Identify which cell holds the provided text, then report its [x, y] central coordinate. 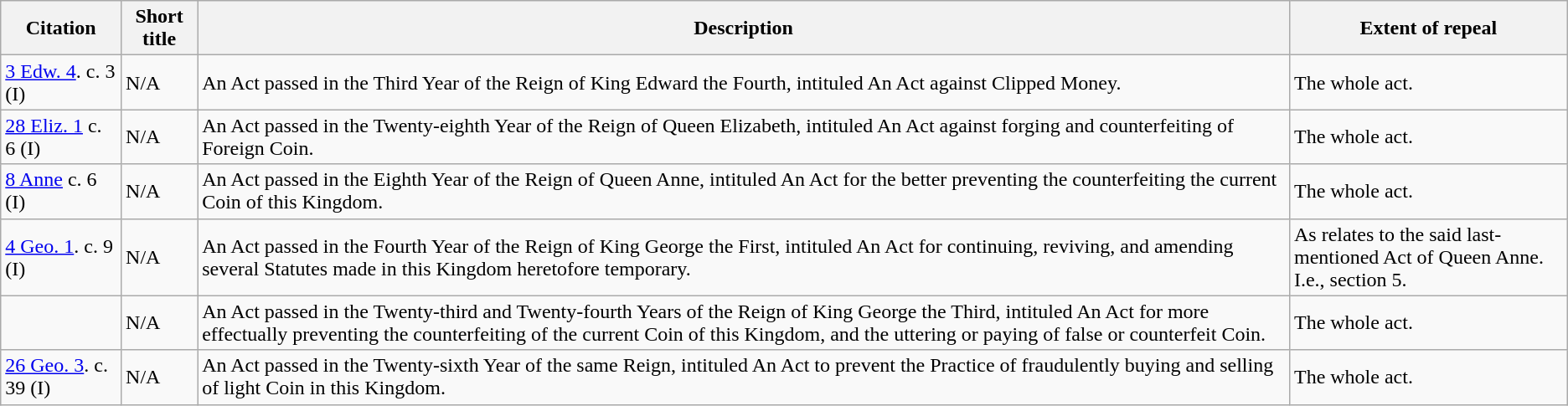
An Act passed in the Twenty-eighth Year of the Reign of Queen Elizabeth, intituled An Act against forging and counterfeiting of Foreign Coin. [744, 137]
Short title [159, 28]
Extent of repeal [1428, 28]
8 Anne c. 6 (I) [61, 191]
26 Geo. 3. c. 39 (I) [61, 377]
Citation [61, 28]
3 Edw. 4. c. 3 (I) [61, 82]
Description [744, 28]
28 Eliz. 1 c. 6 (I) [61, 137]
An Act passed in the Third Year of the Reign of King Edward the Fourth, intituled An Act against Clipped Money. [744, 82]
As relates to the said last-mentioned Act of Queen Anne.I.e., section 5. [1428, 257]
4 Geo. 1. c. 9 (I) [61, 257]
